Output the (X, Y) coordinate of the center of the cell containing the given text.  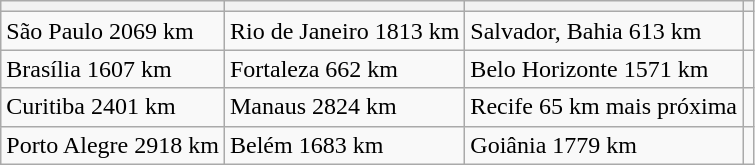
Recife 65 km mais próxima (604, 107)
Goiânia 1779 km (604, 145)
Curitiba 2401 km (113, 107)
Brasília 1607 km (113, 69)
Belo Horizonte 1571 km (604, 69)
Rio de Janeiro 1813 km (344, 31)
Manaus 2824 km (344, 107)
Salvador, Bahia 613 km (604, 31)
Belém 1683 km (344, 145)
Porto Alegre 2918 km (113, 145)
São Paulo 2069 km (113, 31)
Fortaleza 662 km (344, 69)
